Find where the given text appears and provide that cell's center as (x, y) coordinate. 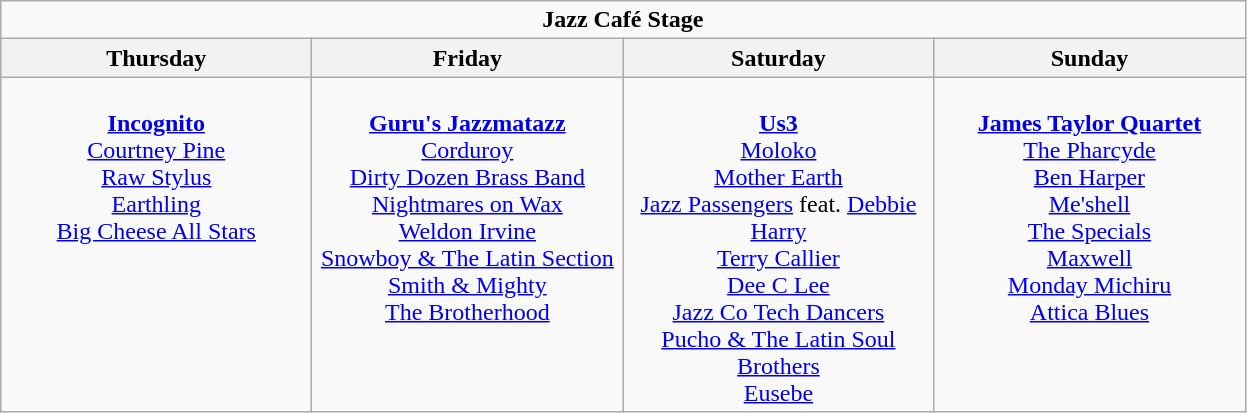
Incognito Courtney Pine Raw Stylus Earthling Big Cheese All Stars (156, 244)
Jazz Café Stage (623, 20)
James Taylor Quartet The Pharcyde Ben Harper Me'shell The Specials Maxwell Monday Michiru Attica Blues (1090, 244)
Sunday (1090, 58)
Thursday (156, 58)
Guru's Jazzmatazz Corduroy Dirty Dozen Brass Band Nightmares on Wax Weldon Irvine Snowboy & The Latin Section Smith & Mighty The Brotherhood (468, 244)
Saturday (778, 58)
Friday (468, 58)
Us3 Moloko Mother Earth Jazz Passengers feat. Debbie Harry Terry Callier Dee C Lee Jazz Co Tech Dancers Pucho & The Latin Soul Brothers Eusebe (778, 244)
